Capture the cell that displays the provided text and extract its [X, Y] central coordinate. 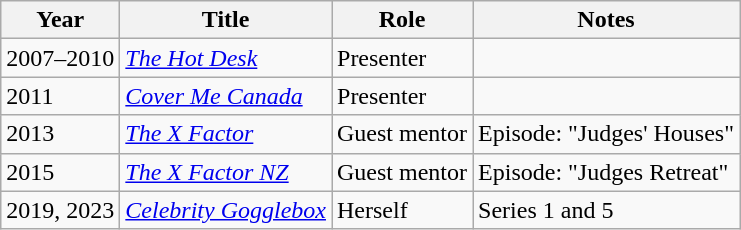
The X Factor NZ [226, 172]
Celebrity Gogglebox [226, 210]
Role [402, 20]
Title [226, 20]
Notes [606, 20]
Episode: "Judges' Houses" [606, 134]
The X Factor [226, 134]
Cover Me Canada [226, 96]
2019, 2023 [60, 210]
Year [60, 20]
The Hot Desk [226, 58]
Herself [402, 210]
2011 [60, 96]
Episode: "Judges Retreat" [606, 172]
2007–2010 [60, 58]
2015 [60, 172]
Series 1 and 5 [606, 210]
2013 [60, 134]
